Return the (X, Y) coordinate for the center point of the cell that contains the specified text.  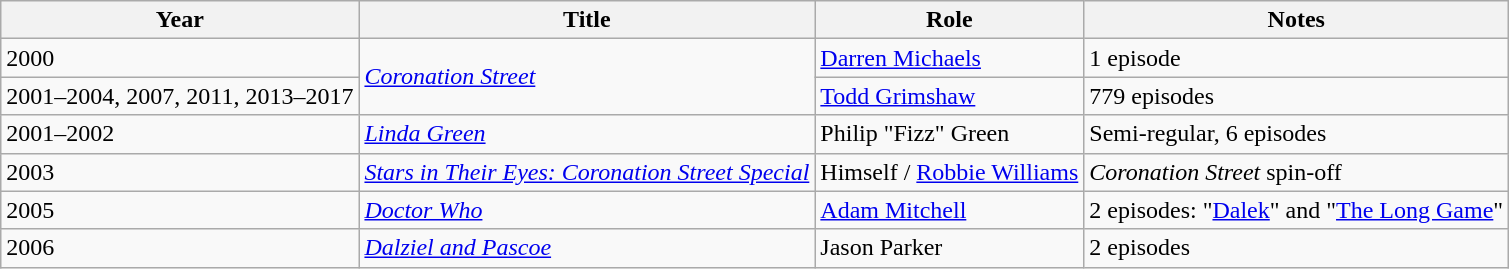
2006 (180, 248)
2005 (180, 210)
Role (950, 20)
Semi-regular, 6 episodes (1296, 134)
2001–2002 (180, 134)
Linda Green (587, 134)
Doctor Who (587, 210)
Adam Mitchell (950, 210)
Title (587, 20)
Jason Parker (950, 248)
Philip "Fizz" Green (950, 134)
1 episode (1296, 58)
Coronation Street spin-off (1296, 172)
2 episodes: "Dalek" and "The Long Game" (1296, 210)
Himself / Robbie Williams (950, 172)
Darren Michaels (950, 58)
2000 (180, 58)
Todd Grimshaw (950, 96)
779 episodes (1296, 96)
Notes (1296, 20)
Stars in Their Eyes: Coronation Street Special (587, 172)
Year (180, 20)
Dalziel and Pascoe (587, 248)
2 episodes (1296, 248)
2001–2004, 2007, 2011, 2013–2017 (180, 96)
2003 (180, 172)
Coronation Street (587, 77)
